Output the [X, Y] coordinate of the center of the cell containing the given text.  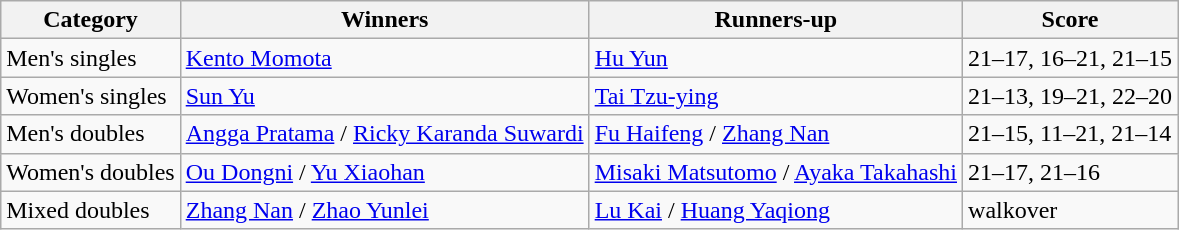
Kento Momota [384, 58]
21–15, 11–21, 21–14 [1070, 134]
walkover [1070, 210]
Fu Haifeng / Zhang Nan [776, 134]
21–13, 19–21, 22–20 [1070, 96]
Runners-up [776, 20]
Misaki Matsutomo / Ayaka Takahashi [776, 172]
Angga Pratama / Ricky Karanda Suwardi [384, 134]
Sun Yu [384, 96]
Tai Tzu-ying [776, 96]
21–17, 16–21, 21–15 [1070, 58]
Score [1070, 20]
Mixed doubles [90, 210]
Category [90, 20]
Women's singles [90, 96]
Men's doubles [90, 134]
Women's doubles [90, 172]
Hu Yun [776, 58]
Lu Kai / Huang Yaqiong [776, 210]
Winners [384, 20]
Ou Dongni / Yu Xiaohan [384, 172]
21–17, 21–16 [1070, 172]
Men's singles [90, 58]
Zhang Nan / Zhao Yunlei [384, 210]
